Search for the cell housing the specified text and yield its (x, y) center coordinate. 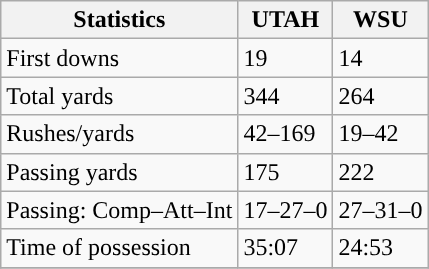
17–27–0 (286, 210)
14 (380, 58)
27–31–0 (380, 210)
264 (380, 96)
35:07 (286, 248)
42–169 (286, 134)
UTAH (286, 20)
Statistics (120, 20)
First downs (120, 58)
222 (380, 172)
19 (286, 58)
19–42 (380, 134)
344 (286, 96)
Total yards (120, 96)
Passing yards (120, 172)
Rushes/yards (120, 134)
Time of possession (120, 248)
24:53 (380, 248)
175 (286, 172)
Passing: Comp–Att–Int (120, 210)
WSU (380, 20)
